Scan for the cell matching the given text and deliver its (X, Y) coordinate at center. 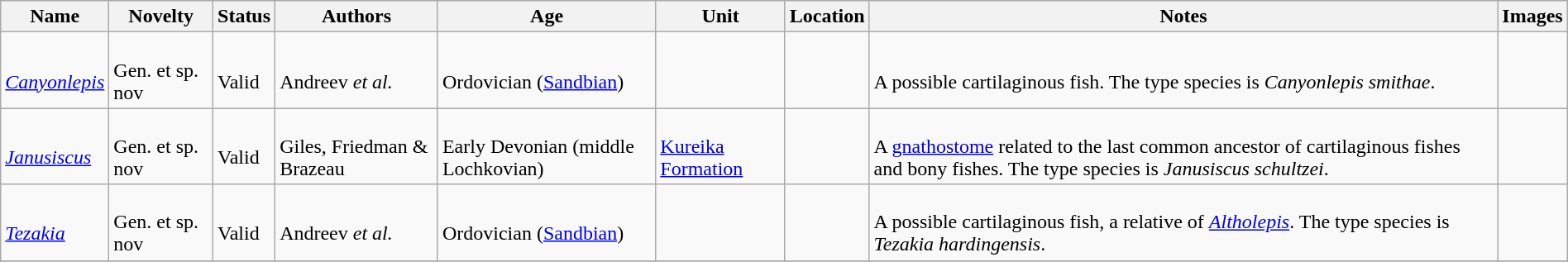
Kureika Formation (720, 146)
Notes (1183, 17)
Images (1532, 17)
Canyonlepis (55, 70)
Name (55, 17)
A gnathostome related to the last common ancestor of cartilaginous fishes and bony fishes. The type species is Janusiscus schultzei. (1183, 146)
Early Devonian (middle Lochkovian) (546, 146)
Location (827, 17)
Tezakia (55, 222)
Authors (357, 17)
Janusiscus (55, 146)
A possible cartilaginous fish. The type species is Canyonlepis smithae. (1183, 70)
Novelty (161, 17)
Unit (720, 17)
Status (245, 17)
Age (546, 17)
Giles, Friedman & Brazeau (357, 146)
A possible cartilaginous fish, a relative of Altholepis. The type species is Tezakia hardingensis. (1183, 222)
